Capture the cell that displays the provided text and extract its [x, y] central coordinate. 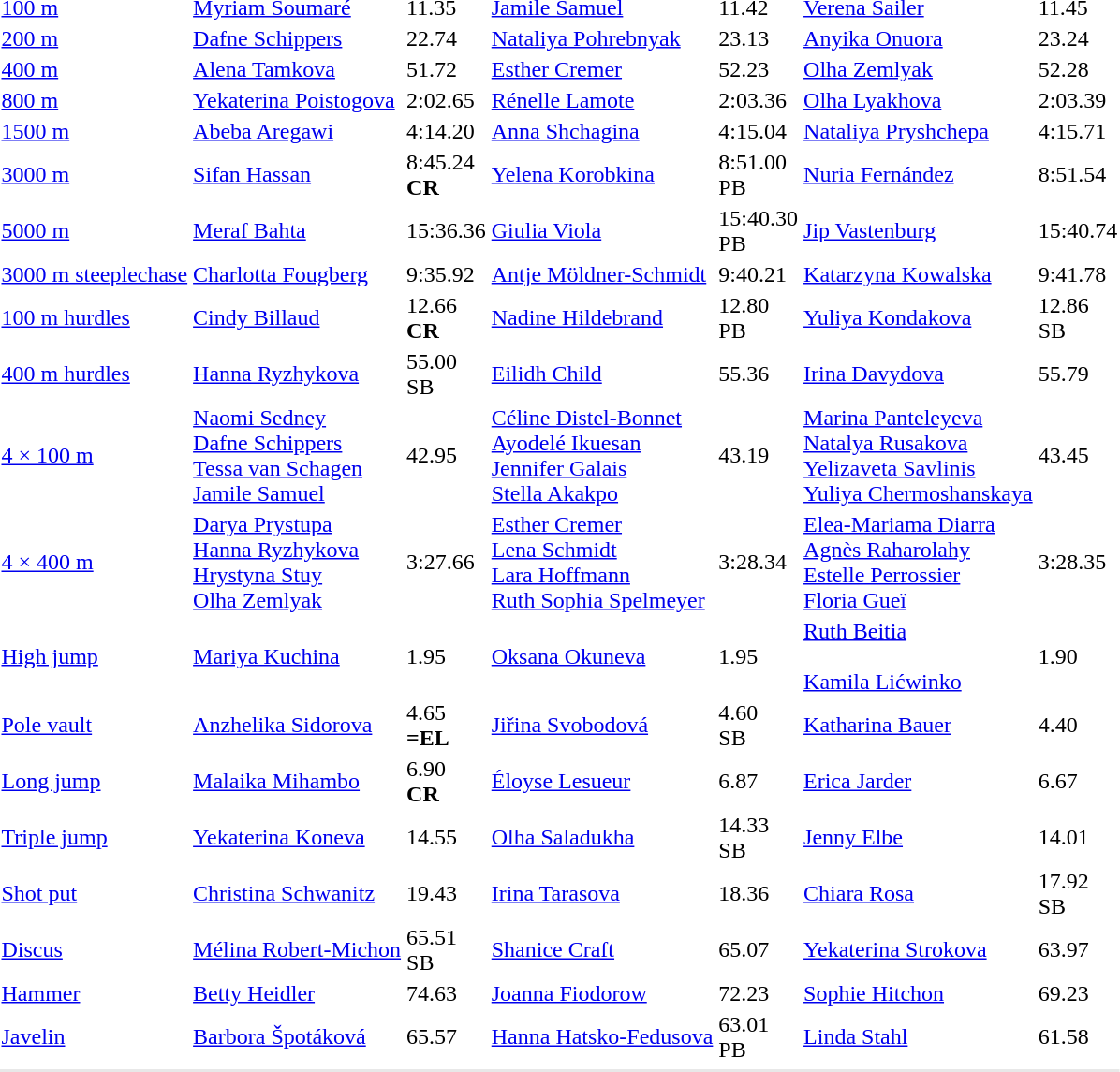
65.51SB [447, 949]
Anyika Onuora [919, 38]
9:41.78 [1078, 274]
8:51.00PB [759, 174]
9:40.21 [759, 274]
Irina Davydova [919, 374]
55.36 [759, 374]
69.23 [1078, 993]
4 × 400 m [95, 562]
Christina Schwanitz [298, 893]
Irina Tarasova [602, 893]
Javelin [95, 1037]
42.95 [447, 455]
Pole vault [95, 725]
Charlotta Fougberg [298, 274]
23.13 [759, 38]
4:15.71 [1078, 131]
12.66CR [447, 318]
Giulia Viola [602, 230]
Olha Zemlyak [919, 69]
Elea-Mariama DiarraAgnès RaharolahyEstelle PerrossierFloria Gueï [919, 562]
23.24 [1078, 38]
63.97 [1078, 949]
Céline Distel-BonnetAyodelé IkuesanJennifer GalaisStella Akakpo [602, 455]
Katarzyna Kowalska [919, 274]
Sophie Hitchon [919, 993]
Olha Lyakhova [919, 100]
Nuria Fernández [919, 174]
9:35.92 [447, 274]
Darya PrystupaHanna RyzhykovaHrystyna StuyOlha Zemlyak [298, 562]
65.57 [447, 1037]
Discus [95, 949]
Esther CremerLena SchmidtLara HoffmannRuth Sophia Spelmeyer [602, 562]
72.23 [759, 993]
Mélina Robert-Michon [298, 949]
43.45 [1078, 455]
Alena Tamkova [298, 69]
5000 m [95, 230]
Yuliya Kondakova [919, 318]
65.07 [759, 949]
8:51.54 [1078, 174]
15:36.36 [447, 230]
Anzhelika Sidorova [298, 725]
Betty Heidler [298, 993]
400 m hurdles [95, 374]
Éloyse Lesueur [602, 781]
Nataliya Pryshchepa [919, 131]
55.00SB [447, 374]
Hanna Hatsko-Fedusova [602, 1037]
Meraf Bahta [298, 230]
Esther Cremer [602, 69]
Erica Jarder [919, 781]
Marina PanteleyevaNatalya RusakovaYelizaveta SavlinisYuliya Chermoshanskaya [919, 455]
Abeba Aregawi [298, 131]
15:40.30PB [759, 230]
Yekaterina Koneva [298, 837]
43.19 [759, 455]
4 × 100 m [95, 455]
Rénelle Lamote [602, 100]
63.01PB [759, 1037]
Nadine Hildebrand [602, 318]
Olha Saladukha [602, 837]
6.67 [1078, 781]
3:27.66 [447, 562]
3:28.35 [1078, 562]
52.23 [759, 69]
61.58 [1078, 1037]
1.90 [1078, 656]
Dafne Schippers [298, 38]
Hanna Ryzhykova [298, 374]
Antje Möldner-Schmidt [602, 274]
Anna Shchagina [602, 131]
4:15.04 [759, 131]
400 m [95, 69]
2:03.39 [1078, 100]
Linda Stahl [919, 1037]
100 m hurdles [95, 318]
Shanice Craft [602, 949]
1500 m [95, 131]
Oksana Okuneva [602, 656]
19.43 [447, 893]
Jenny Elbe [919, 837]
Mariya Kuchina [298, 656]
17.92SB [1078, 893]
High jump [95, 656]
Barbora Špotáková [298, 1037]
18.36 [759, 893]
Hammer [95, 993]
Eilidh Child [602, 374]
4:14.20 [447, 131]
12.80PB [759, 318]
Cindy Billaud [298, 318]
Long jump [95, 781]
15:40.74 [1078, 230]
8:45.24CR [447, 174]
800 m [95, 100]
Jip Vastenburg [919, 230]
3000 m steeplechase [95, 274]
14.01 [1078, 837]
Yelena Korobkina [602, 174]
74.63 [447, 993]
Sifan Hassan [298, 174]
6.90CR [447, 781]
14.33SB [759, 837]
Chiara Rosa [919, 893]
12.86SB [1078, 318]
Shot put [95, 893]
4.65=EL [447, 725]
200 m [95, 38]
22.74 [447, 38]
55.79 [1078, 374]
2:03.36 [759, 100]
Yekaterina Poistogova [298, 100]
Naomi SedneyDafne SchippersTessa van SchagenJamile Samuel [298, 455]
4.40 [1078, 725]
Nataliya Pohrebnyak [602, 38]
Triple jump [95, 837]
51.72 [447, 69]
Malaika Mihambo [298, 781]
3000 m [95, 174]
Yekaterina Strokova [919, 949]
2:02.65 [447, 100]
14.55 [447, 837]
Joanna Fiodorow [602, 993]
6.87 [759, 781]
52.28 [1078, 69]
Katharina Bauer [919, 725]
4.60SB [759, 725]
Ruth BeitiaKamila Lićwinko [919, 656]
3:28.34 [759, 562]
Jiřina Svobodová [602, 725]
